Search for the cell housing the specified text and yield its (x, y) center coordinate. 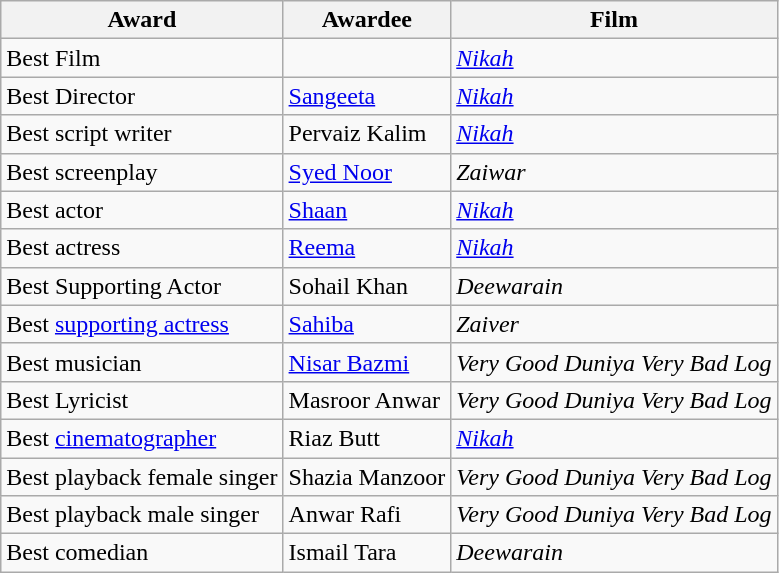
Best supporting actress (142, 324)
Masroor Anwar (367, 400)
Sangeeta (367, 96)
Riaz Butt (367, 438)
Best Lyricist (142, 400)
Film (614, 20)
Best Director (142, 96)
Reema (367, 248)
Best playback male singer (142, 515)
Shaan (367, 210)
Nisar Bazmi (367, 362)
Best playback female singer (142, 477)
Ismail Tara (367, 553)
Best actor (142, 210)
Best Film (142, 58)
Pervaiz Kalim (367, 134)
Syed Noor (367, 172)
Best musician (142, 362)
Zaiwar (614, 172)
Sohail Khan (367, 286)
Sahiba (367, 324)
Shazia Manzoor (367, 477)
Anwar Rafi (367, 515)
Zaiver (614, 324)
Best script writer (142, 134)
Best cinematographer (142, 438)
Best Supporting Actor (142, 286)
Award (142, 20)
Best screenplay (142, 172)
Best comedian (142, 553)
Awardee (367, 20)
Best actress (142, 248)
